Pinpoint the cell where the given text exists, returning its (X, Y) midpoint coordinate. 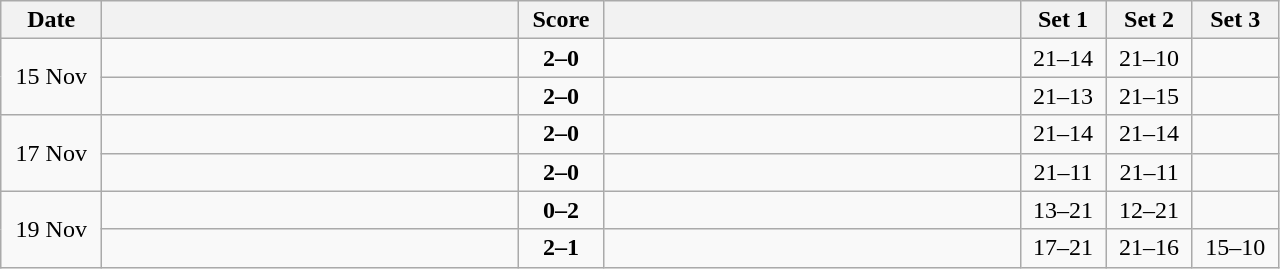
2–1 (561, 248)
15–10 (1235, 248)
21–13 (1063, 96)
15 Nov (52, 77)
Set 1 (1063, 20)
Set 2 (1149, 20)
19 Nov (52, 229)
Date (52, 20)
0–2 (561, 210)
17–21 (1063, 248)
17 Nov (52, 153)
21–16 (1149, 248)
12–21 (1149, 210)
Set 3 (1235, 20)
13–21 (1063, 210)
21–10 (1149, 58)
21–15 (1149, 96)
Score (561, 20)
